Identify which cell holds the provided text, then report its [x, y] central coordinate. 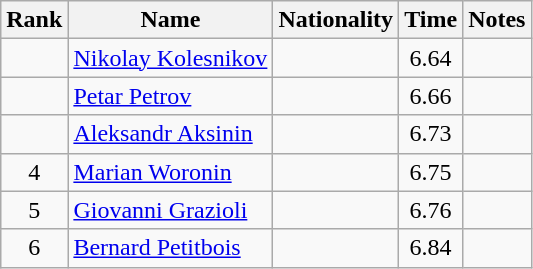
Nikolay Kolesnikov [170, 58]
Notes [497, 20]
6.75 [431, 172]
6 [34, 248]
4 [34, 172]
Petar Petrov [170, 96]
6.84 [431, 248]
Giovanni Grazioli [170, 210]
Marian Woronin [170, 172]
6.64 [431, 58]
Name [170, 20]
Nationality [336, 20]
Aleksandr Aksinin [170, 134]
Rank [34, 20]
6.66 [431, 96]
Bernard Petitbois [170, 248]
Time [431, 20]
6.73 [431, 134]
6.76 [431, 210]
5 [34, 210]
